Detect which cell encompasses the target text, then output its (X, Y) center coordinate. 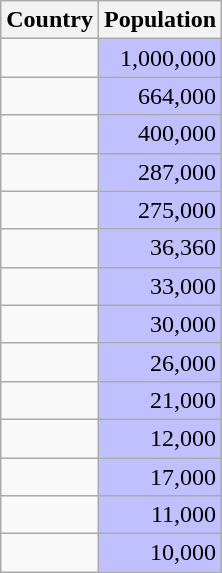
1,000,000 (160, 58)
17,000 (160, 477)
275,000 (160, 210)
Country (50, 20)
11,000 (160, 515)
36,360 (160, 248)
400,000 (160, 134)
30,000 (160, 324)
Population (160, 20)
21,000 (160, 400)
12,000 (160, 438)
26,000 (160, 362)
10,000 (160, 553)
287,000 (160, 172)
664,000 (160, 96)
33,000 (160, 286)
